Search for the cell housing the specified text and yield its [X, Y] center coordinate. 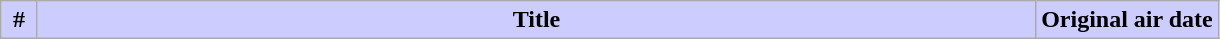
Original air date [1128, 20]
# [20, 20]
Title [536, 20]
